Scan for the cell matching the given text and deliver its (x, y) coordinate at center. 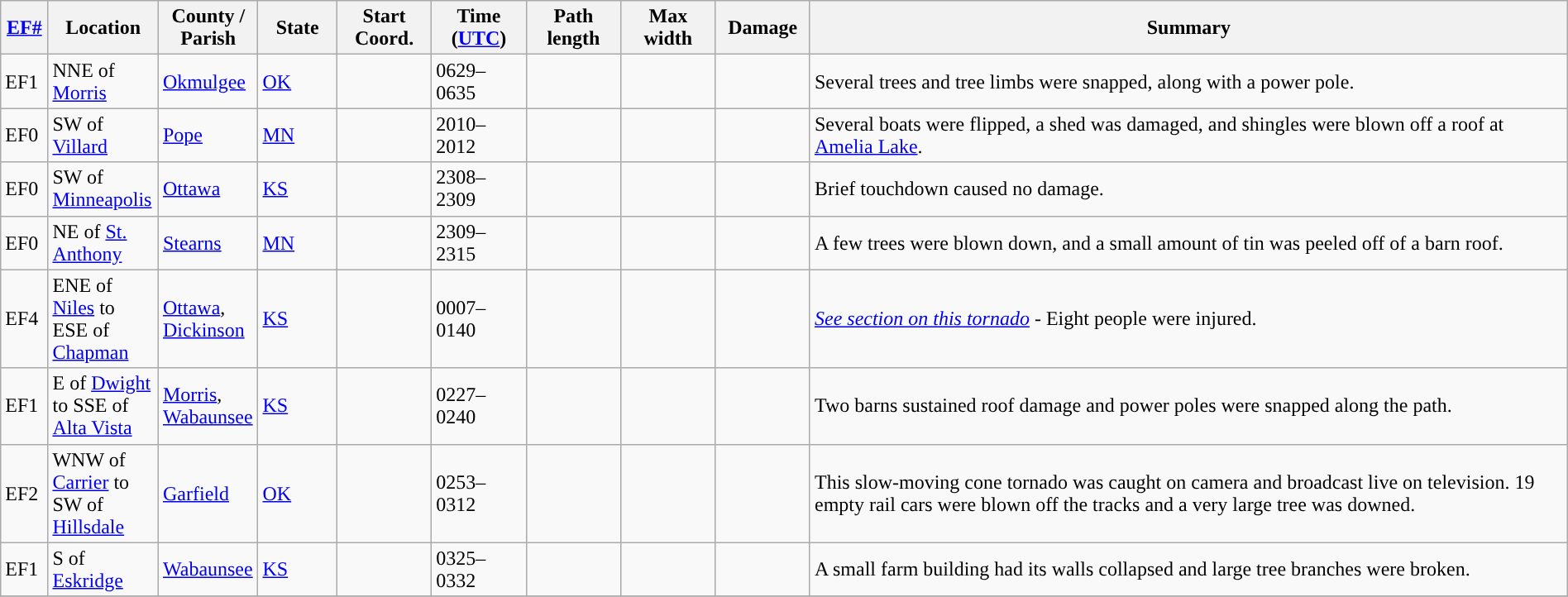
EF# (25, 28)
Stearns (208, 243)
0325–0332 (479, 569)
2309–2315 (479, 243)
0253–0312 (479, 493)
Pope (208, 136)
Ottawa (208, 189)
Two barns sustained roof damage and power poles were snapped along the path. (1188, 406)
0007–0140 (479, 319)
ENE of Niles to ESE of Chapman (103, 319)
Summary (1188, 28)
S of Eskridge (103, 569)
A small farm building had its walls collapsed and large tree branches were broken. (1188, 569)
WNW of Carrier to SW of Hillsdale (103, 493)
Several boats were flipped, a shed was damaged, and shingles were blown off a roof at Amelia Lake. (1188, 136)
2308–2309 (479, 189)
EF4 (25, 319)
Start Coord. (384, 28)
Damage (762, 28)
NE of St. Anthony (103, 243)
2010–2012 (479, 136)
EF2 (25, 493)
SW of Villard (103, 136)
Several trees and tree limbs were snapped, along with a power pole. (1188, 81)
SW of Minneapolis (103, 189)
Morris, Wabaunsee (208, 406)
Path length (573, 28)
Ottawa, Dickinson (208, 319)
Time (UTC) (479, 28)
County / Parish (208, 28)
Max width (668, 28)
Location (103, 28)
NNE of Morris (103, 81)
State (298, 28)
E of Dwight to SSE of Alta Vista (103, 406)
0629–0635 (479, 81)
Okmulgee (208, 81)
A few trees were blown down, and a small amount of tin was peeled off of a barn roof. (1188, 243)
Wabaunsee (208, 569)
Garfield (208, 493)
See section on this tornado - Eight people were injured. (1188, 319)
Brief touchdown caused no damage. (1188, 189)
0227–0240 (479, 406)
